Search for the cell housing the specified text and yield its (x, y) center coordinate. 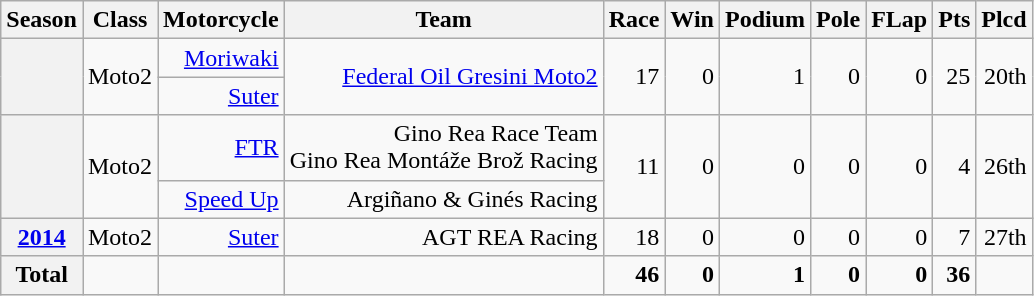
FTR (222, 148)
Win (692, 20)
FLap (900, 20)
Pts (954, 20)
Federal Oil Gresini Moto2 (444, 77)
AGT REA Racing (444, 237)
46 (634, 275)
11 (634, 166)
17 (634, 77)
Plcd (1004, 20)
25 (954, 77)
36 (954, 275)
7 (954, 237)
Race (634, 20)
Gino Rea Race TeamGino Rea Montáže Brož Racing (444, 148)
26th (1004, 166)
Class (120, 20)
Motorcycle (222, 20)
Speed Up (222, 199)
2014 (42, 237)
20th (1004, 77)
Podium (764, 20)
18 (634, 237)
27th (1004, 237)
Moriwaki (222, 58)
4 (954, 166)
Team (444, 20)
Argiñano & Ginés Racing (444, 199)
Total (42, 275)
Season (42, 20)
Pole (838, 20)
